Scan for the cell matching the given text and deliver its (x, y) coordinate at center. 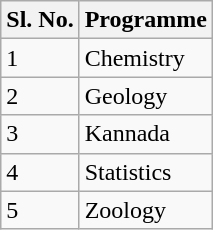
Zoology (146, 210)
1 (40, 58)
Programme (146, 20)
4 (40, 172)
3 (40, 134)
Chemistry (146, 58)
2 (40, 96)
Statistics (146, 172)
Geology (146, 96)
Kannada (146, 134)
5 (40, 210)
Sl. No. (40, 20)
